Return (X, Y) of the center of cell containing provided text 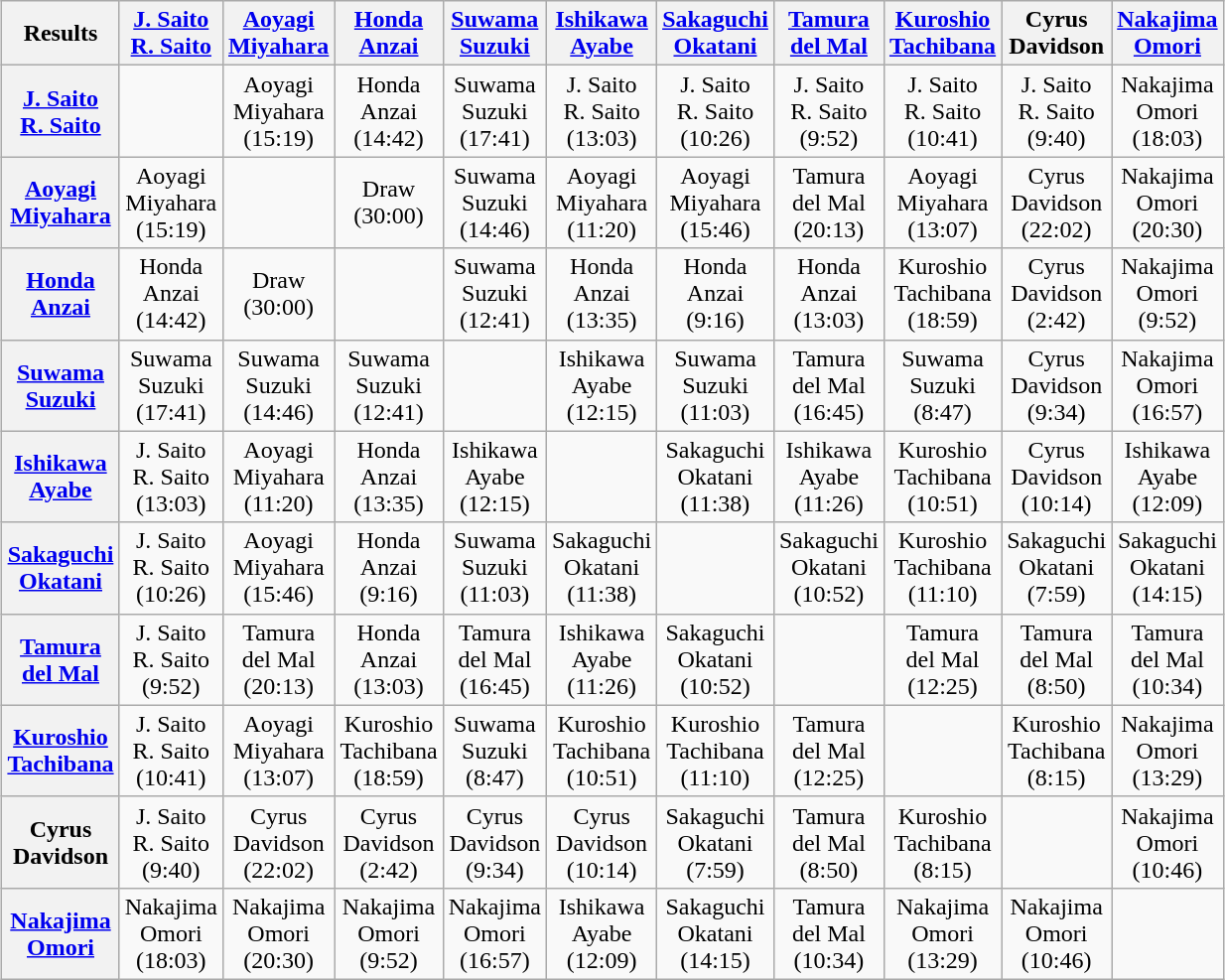
Results (61, 34)
